Detect which cell encompasses the target text, then output its [X, Y] center coordinate. 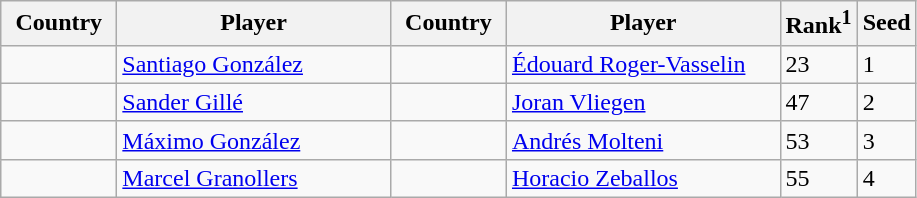
3 [886, 140]
Santiago González [254, 64]
Seed [886, 24]
Sander Gillé [254, 102]
Máximo González [254, 140]
Marcel Granollers [254, 178]
Joran Vliegen [643, 102]
23 [818, 64]
Rank1 [818, 24]
Édouard Roger-Vasselin [643, 64]
1 [886, 64]
47 [818, 102]
2 [886, 102]
53 [818, 140]
Horacio Zeballos [643, 178]
4 [886, 178]
Andrés Molteni [643, 140]
55 [818, 178]
